Return the (X, Y) coordinate for the center point of the cell that contains the specified text.  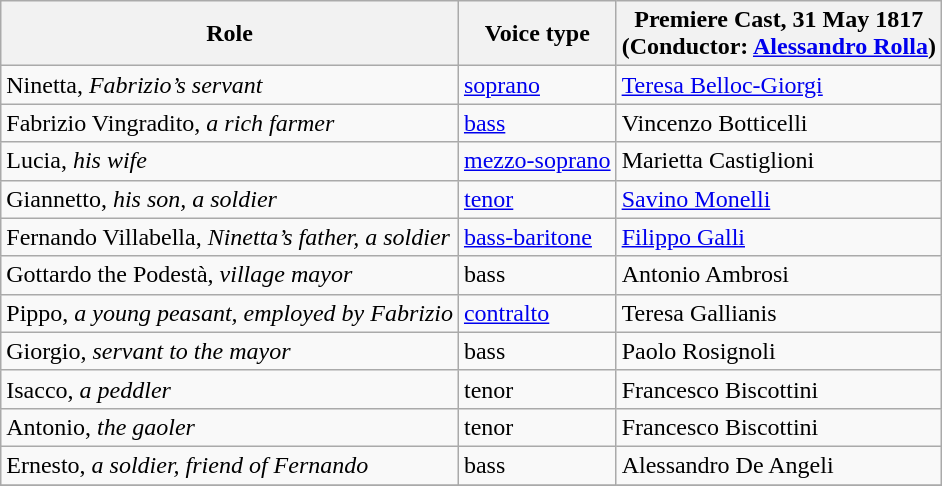
bass-baritone (537, 237)
Teresa Belloc-Giorgi (778, 85)
Fabrizio Vingradito, a rich farmer (230, 123)
Ernesto, a soldier, friend of Fernando (230, 465)
Alessandro De Angeli (778, 465)
contralto (537, 313)
Antonio Ambrosi (778, 275)
Voice type (537, 34)
Marietta Castiglioni (778, 161)
Isacco, a peddler (230, 389)
Fernando Villabella, Ninetta’s father, a soldier (230, 237)
Giannetto, his son, a soldier (230, 199)
Gottardo the Podestà, village mayor (230, 275)
soprano (537, 85)
Giorgio, servant to the mayor (230, 351)
Paolo Rosignoli (778, 351)
Role (230, 34)
Vincenzo Botticelli (778, 123)
Pippo, a young peasant, employed by Fabrizio (230, 313)
Teresa Gallianis (778, 313)
Ninetta, Fabrizio’s servant (230, 85)
Lucia, his wife (230, 161)
Filippo Galli (778, 237)
Premiere Cast, 31 May 1817(Conductor: Alessandro Rolla) (778, 34)
Antonio, the gaoler (230, 427)
Savino Monelli (778, 199)
mezzo-soprano (537, 161)
